Detect which cell encompasses the target text, then output its [X, Y] center coordinate. 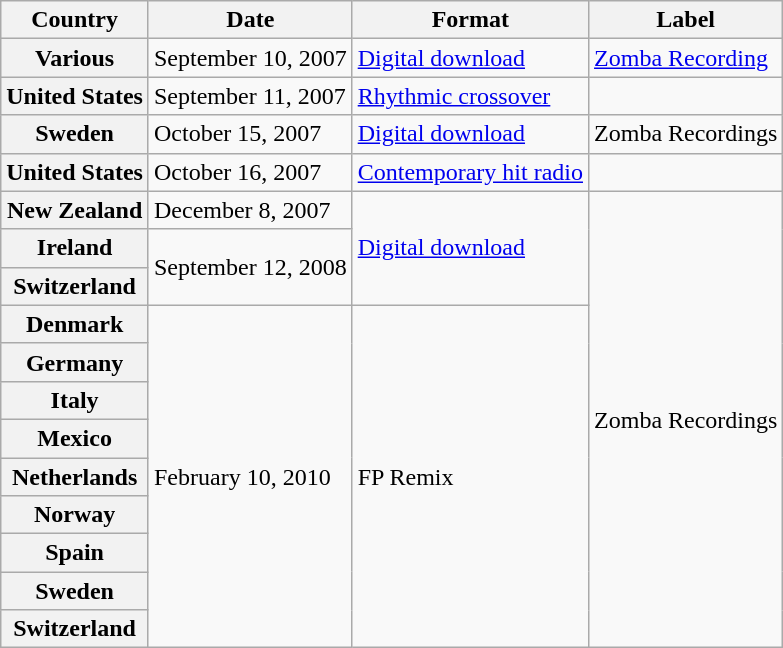
Ireland [75, 248]
Germany [75, 362]
New Zealand [75, 210]
September 11, 2007 [250, 96]
FP Remix [470, 476]
Country [75, 20]
Mexico [75, 438]
Format [470, 20]
Label [686, 20]
September 12, 2008 [250, 267]
Netherlands [75, 477]
Various [75, 58]
October 16, 2007 [250, 172]
February 10, 2010 [250, 476]
Contemporary hit radio [470, 172]
Rhythmic crossover [470, 96]
Denmark [75, 324]
December 8, 2007 [250, 210]
September 10, 2007 [250, 58]
Zomba Recording [686, 58]
Norway [75, 515]
Date [250, 20]
October 15, 2007 [250, 134]
Spain [75, 553]
Italy [75, 400]
